Scan for the cell matching the given text and deliver its (X, Y) coordinate at center. 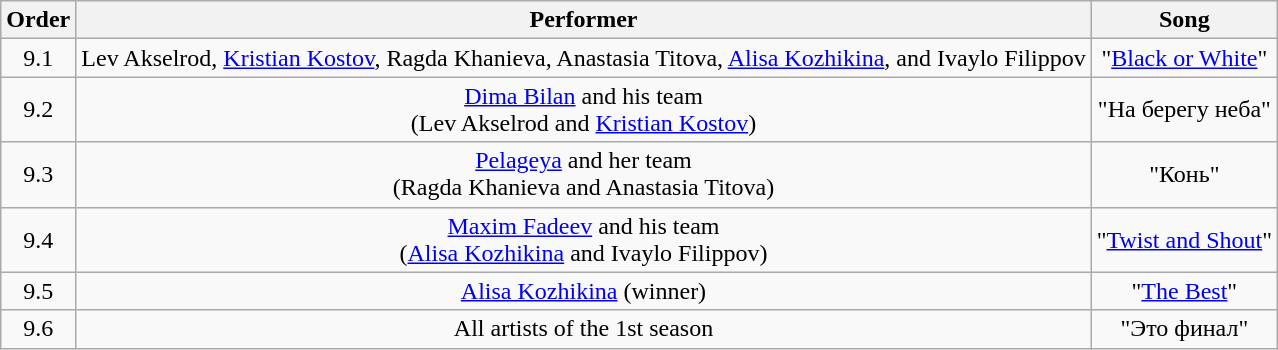
Song (1184, 20)
"Twist and Shout" (1184, 240)
Lev Akselrod, Kristian Kostov, Ragda Khanieva, Anastasia Titova, Alisa Kozhikina, and Ivaylo Filippov (584, 58)
Alisa Kozhikina (winner) (584, 291)
Maxim Fadeev and his team (Alisa Kozhikina and Ivaylo Filippov) (584, 240)
"The Best" (1184, 291)
9.5 (38, 291)
All artists of the 1st season (584, 329)
"Конь" (1184, 174)
Pelageya and her team (Ragda Khanieva and Anastasia Titova) (584, 174)
Performer (584, 20)
Order (38, 20)
9.6 (38, 329)
"Black or White" (1184, 58)
9.3 (38, 174)
9.4 (38, 240)
9.1 (38, 58)
Dima Bilan and his team (Lev Akselrod and Kristian Kostov) (584, 110)
"На берегу неба" (1184, 110)
"Это финал" (1184, 329)
9.2 (38, 110)
